Search for the cell housing the specified text and yield its (X, Y) center coordinate. 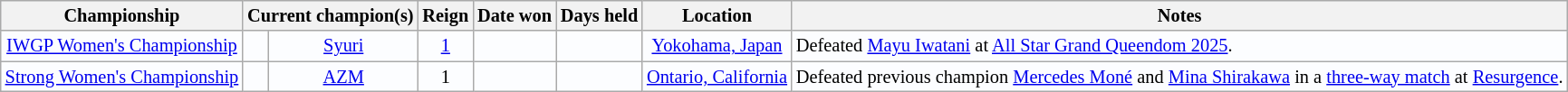
Defeated previous champion Mercedes Moné and Mina Shirakawa in a three-way match at Resurgence. (1179, 77)
Current champion(s) (330, 15)
Championship (121, 15)
AZM (344, 77)
Date won (515, 15)
Days held (600, 15)
Reign (446, 15)
Ontario, California (717, 77)
Strong Women's Championship (121, 77)
Notes (1179, 15)
Location (717, 15)
Yokohama, Japan (717, 46)
Defeated Mayu Iwatani at All Star Grand Queendom 2025. (1179, 46)
Syuri (344, 46)
IWGP Women's Championship (121, 46)
